Provide the [X, Y] coordinate of the cell's center where the given text is located.  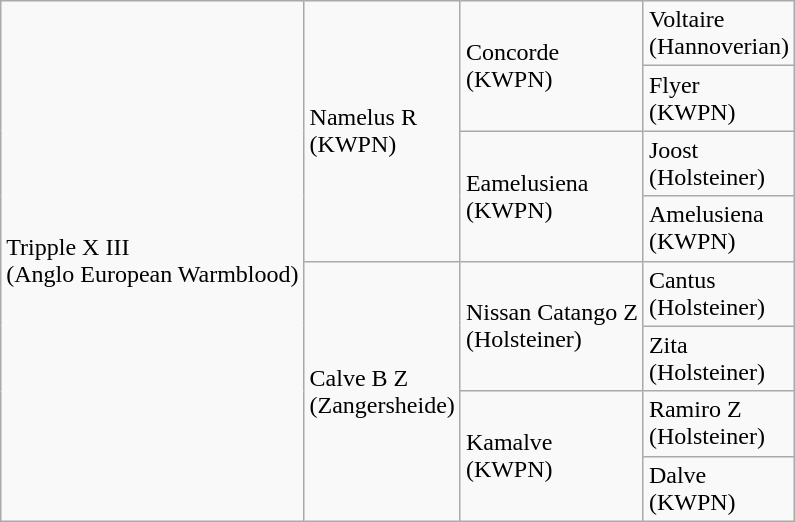
Amelusiena(KWPN) [718, 228]
Cantus(Holsteiner) [718, 294]
Joost(Holsteiner) [718, 164]
Calve B Z(Zangersheide) [382, 391]
Eamelusiena(KWPN) [552, 196]
Nissan Catango Z(Holsteiner) [552, 326]
Dalve(KWPN) [718, 488]
Ramiro Z(Holsteiner) [718, 424]
Kamalve(KWPN) [552, 456]
Zita(Holsteiner) [718, 358]
Flyer(KWPN) [718, 98]
Concorde(KWPN) [552, 66]
Namelus R(KWPN) [382, 131]
Voltaire(Hannoverian) [718, 34]
Tripple X III(Anglo European Warmblood) [152, 261]
